From the cell containing the given text, extract its center point as (x, y) coordinate. 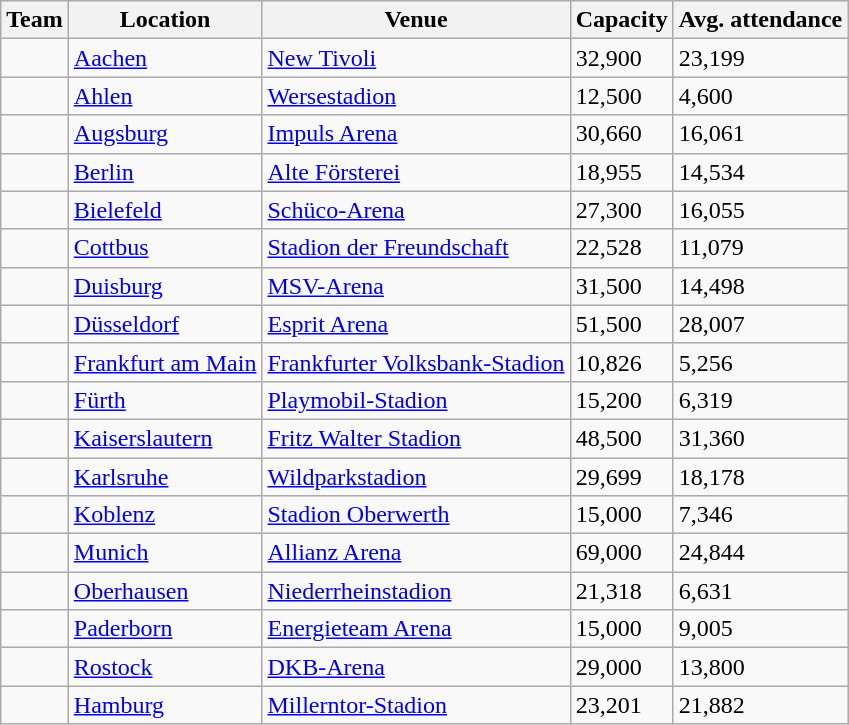
Schüco-Arena (416, 210)
Stadion Oberwerth (416, 515)
New Tivoli (416, 58)
Venue (416, 20)
DKB-Arena (416, 667)
Hamburg (165, 705)
29,699 (622, 477)
Esprit Arena (416, 324)
21,882 (760, 705)
69,000 (622, 553)
28,007 (760, 324)
Cottbus (165, 248)
14,498 (760, 286)
Aachen (165, 58)
Augsburg (165, 134)
Oberhausen (165, 591)
15,200 (622, 400)
Karlsruhe (165, 477)
Impuls Arena (416, 134)
31,360 (760, 438)
Kaiserslautern (165, 438)
23,201 (622, 705)
Team (35, 20)
27,300 (622, 210)
5,256 (760, 362)
Fürth (165, 400)
Alte Försterei (416, 172)
10,826 (622, 362)
Fritz Walter Stadion (416, 438)
Avg. attendance (760, 20)
Berlin (165, 172)
9,005 (760, 629)
Paderborn (165, 629)
Stadion der Freundschaft (416, 248)
12,500 (622, 96)
Location (165, 20)
Ahlen (165, 96)
18,955 (622, 172)
22,528 (622, 248)
31,500 (622, 286)
4,600 (760, 96)
21,318 (622, 591)
Munich (165, 553)
Frankfurt am Main (165, 362)
Wildparkstadion (416, 477)
30,660 (622, 134)
18,178 (760, 477)
6,631 (760, 591)
Bielefeld (165, 210)
MSV-Arena (416, 286)
Duisburg (165, 286)
6,319 (760, 400)
Koblenz (165, 515)
Millerntor-Stadion (416, 705)
Energieteam Arena (416, 629)
Allianz Arena (416, 553)
24,844 (760, 553)
13,800 (760, 667)
Capacity (622, 20)
Frankfurter Volksbank-Stadion (416, 362)
Wersestadion (416, 96)
51,500 (622, 324)
Playmobil-Stadion (416, 400)
29,000 (622, 667)
Düsseldorf (165, 324)
16,061 (760, 134)
11,079 (760, 248)
7,346 (760, 515)
14,534 (760, 172)
48,500 (622, 438)
Rostock (165, 667)
23,199 (760, 58)
32,900 (622, 58)
Niederrheinstadion (416, 591)
16,055 (760, 210)
